Identify which cell holds the provided text, then report its (x, y) central coordinate. 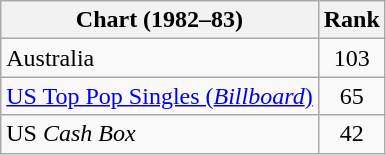
65 (352, 96)
US Top Pop Singles (Billboard) (160, 96)
103 (352, 58)
Chart (1982–83) (160, 20)
US Cash Box (160, 134)
Rank (352, 20)
42 (352, 134)
Australia (160, 58)
